Search for the cell housing the specified text and yield its (X, Y) center coordinate. 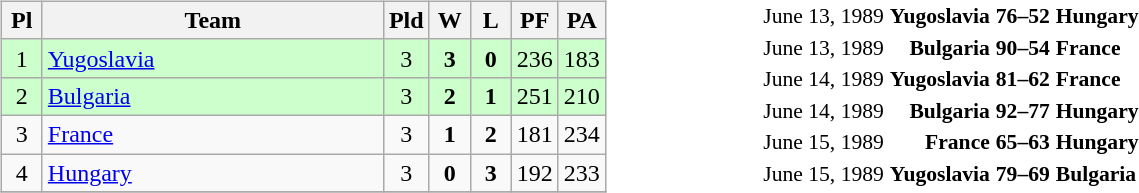
Pld (406, 20)
81–62 (1022, 79)
4 (22, 173)
76–52 (1022, 16)
192 (534, 173)
233 (582, 173)
183 (582, 58)
79–69 (1022, 173)
92–77 (1022, 110)
251 (534, 96)
PF (534, 20)
65–63 (1022, 142)
Team (212, 20)
234 (582, 134)
Hungary (212, 173)
Pl (22, 20)
W (450, 20)
181 (534, 134)
236 (534, 58)
90–54 (1022, 47)
PA (582, 20)
210 (582, 96)
L (490, 20)
